Pinpoint the cell where the given text exists, returning its [X, Y] midpoint coordinate. 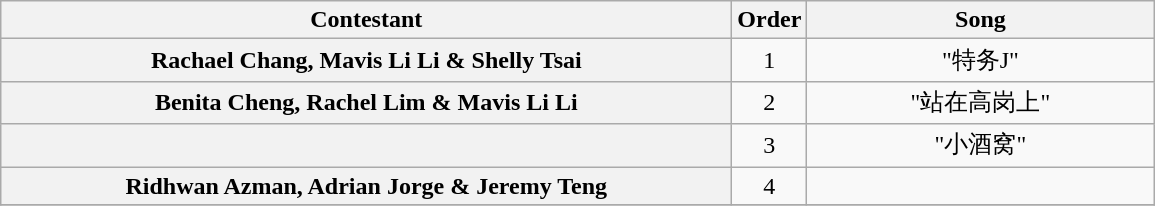
1 [770, 60]
"站在高岗上" [980, 102]
4 [770, 185]
Contestant [366, 20]
"特务J" [980, 60]
Benita Cheng, Rachel Lim & Mavis Li Li [366, 102]
"小酒窝" [980, 146]
Song [980, 20]
2 [770, 102]
3 [770, 146]
Ridhwan Azman, Adrian Jorge & Jeremy Teng [366, 185]
Order [770, 20]
Rachael Chang, Mavis Li Li & Shelly Tsai [366, 60]
